Locate the cell with the specified text and output its [X, Y] center coordinate. 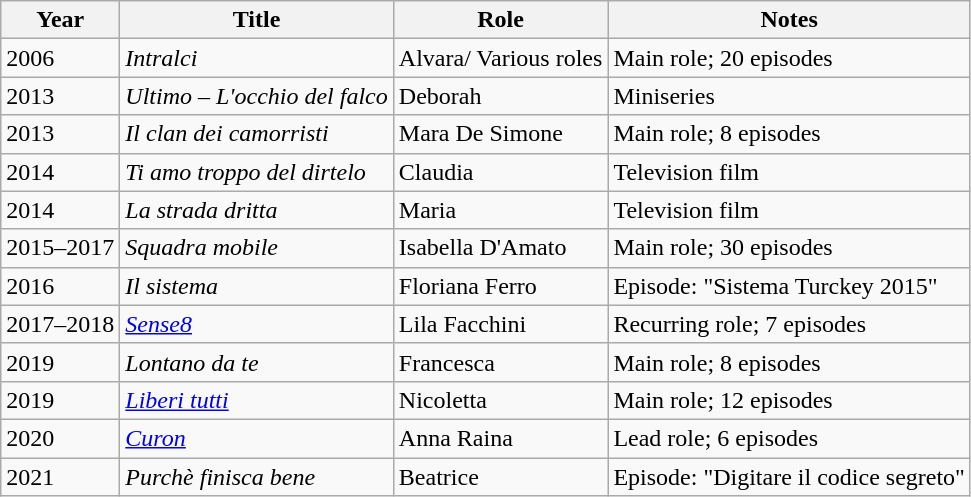
2015–2017 [60, 248]
Il clan dei camorristi [256, 134]
2016 [60, 286]
Squadra mobile [256, 248]
Miniseries [790, 96]
Recurring role; 7 episodes [790, 324]
Ultimo – L'occhio del falco [256, 96]
Notes [790, 20]
Lila Facchini [500, 324]
Liberi tutti [256, 400]
Mara De Simone [500, 134]
Role [500, 20]
Nicoletta [500, 400]
Sense8 [256, 324]
Alvara/ Various roles [500, 58]
Year [60, 20]
Lontano da te [256, 362]
Episode: "Digitare il codice segreto" [790, 477]
Deborah [500, 96]
Il sistema [256, 286]
Curon [256, 438]
Anna Raina [500, 438]
Main role; 12 episodes [790, 400]
2006 [60, 58]
Isabella D'Amato [500, 248]
La strada dritta [256, 210]
Francesca [500, 362]
Ti amo troppo del dirtelo [256, 172]
Floriana Ferro [500, 286]
Maria [500, 210]
Intralci [256, 58]
Title [256, 20]
Lead role; 6 episodes [790, 438]
Main role; 30 episodes [790, 248]
Beatrice [500, 477]
2020 [60, 438]
2017–2018 [60, 324]
2021 [60, 477]
Main role; 20 episodes [790, 58]
Purchè finisca bene [256, 477]
Claudia [500, 172]
Episode: "Sistema Turckey 2015" [790, 286]
